Extract the (X, Y) coordinate from the center of the cell holding the provided text.  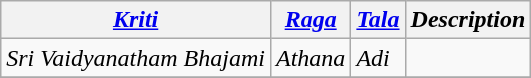
Raga (310, 20)
Description (468, 20)
Athana (310, 58)
Kriti (136, 20)
Sri Vaidyanatham Bhajami (136, 58)
Adi (378, 58)
Tala (378, 20)
